Determine the (x, y) coordinate at the center of the cell enclosing the given text.  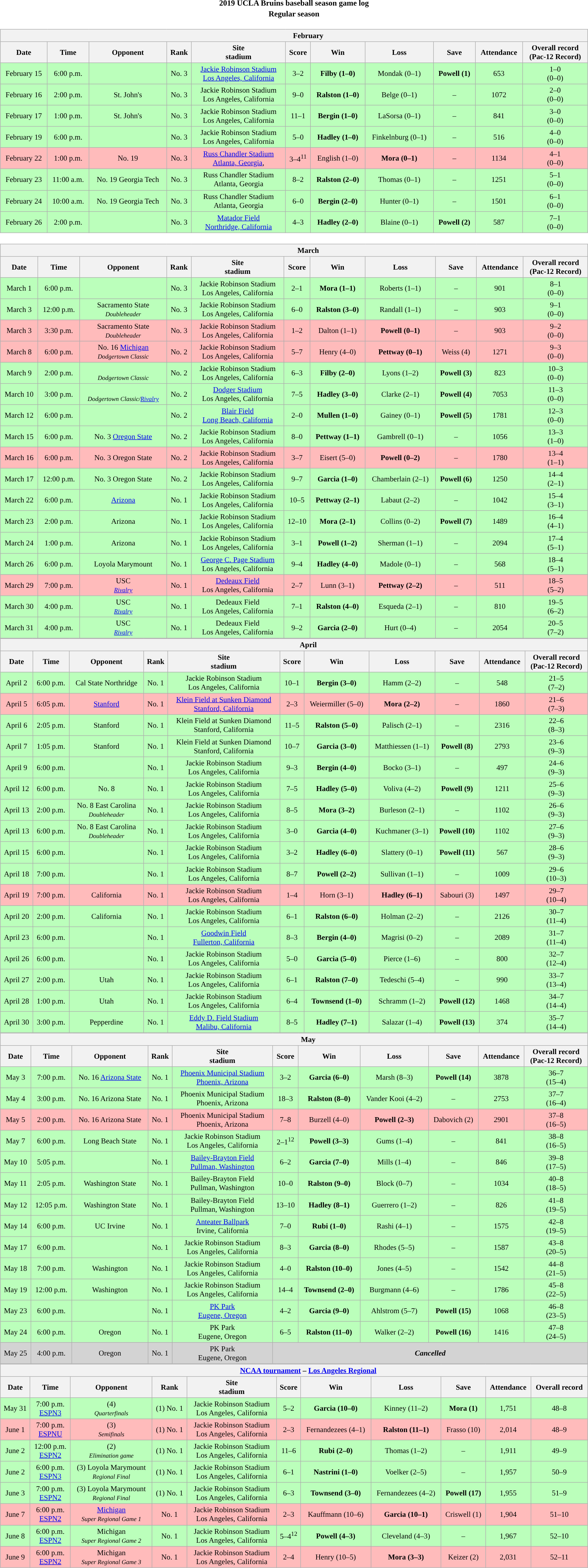
29–6 (10–3) (556, 873)
Powell (15) (453, 1311)
Garcia (3–0) (337, 746)
51–9 (559, 1493)
6–4 (292, 1001)
Henry (4–0) (338, 352)
May 12 (16, 1204)
13–4 (1–1) (556, 458)
3–0 (292, 831)
Sullivan (1–1) (402, 873)
12:00 p.m.ESPN2 (51, 1451)
March 1 (19, 288)
Garcia (8–0) (329, 1247)
April 28 (16, 1001)
Weiss (4) (456, 352)
Dodgertown Classic/Rivalry (123, 394)
2,014 (508, 1430)
June 3 (15, 1493)
Lyons (1–2) (400, 373)
35–7 (14–4) (556, 1022)
1056 (500, 437)
823 (500, 373)
March 17 (19, 479)
14–4 (285, 1289)
April 6 (16, 725)
Powell (12) (457, 1001)
10–0 (285, 1183)
2094 (500, 542)
Pettway (2–1) (338, 500)
1575 (501, 1226)
Henry (10–5) (336, 1557)
26–6 (9–3) (556, 810)
11–5 (292, 725)
7–8 (285, 1120)
Sherman (1–1) (400, 542)
810 (500, 606)
Frasso (10) (463, 1430)
April 9 (16, 768)
9–1 (0–0) (556, 309)
1211 (502, 789)
Thomas (0–1) (399, 179)
Dodger StadiumLos Angeles, California (238, 394)
April 27 (16, 980)
April 18 (16, 873)
Gums (1–4) (394, 1141)
6–2 (285, 1162)
Long Beach State (110, 1141)
48–8 (559, 1408)
2–0 (297, 415)
March 16 (19, 458)
1501 (499, 201)
May 4 (16, 1099)
MichiganSuper Regional Game 1 (112, 1514)
Holman (2–2) (402, 916)
497 (502, 768)
6–5 (285, 1332)
March 15 (19, 437)
14–4 (2–1) (556, 479)
Garcia (9–0) (329, 1311)
1,911 (508, 1451)
Dodgertown Classic (123, 373)
April 5 (16, 704)
February 16 (24, 95)
No. 8 (106, 789)
Mora (1–1) (338, 288)
June 9 (15, 1557)
Ralston (1–0) (338, 95)
Loyola Marymount (123, 564)
1009 (502, 873)
Powell (4–3) (336, 1535)
April 15 (16, 852)
March 8 (19, 352)
March 24 (19, 542)
6:05 p.m. (51, 704)
6:00 p.m.ESPN3 (51, 1472)
2–7 (297, 585)
Matador FieldNorthridge, California (239, 222)
7–0 (285, 1226)
2089 (502, 937)
16–4 (4–1) (556, 521)
9–0 (298, 95)
1–0(0–0) (555, 74)
10–1 (292, 683)
846 (501, 1162)
4–2 (285, 1311)
Garcia (2–0) (338, 627)
901 (500, 288)
NCAA tournament – Los Angeles Regional (294, 1370)
Hadley (8–1) (329, 1204)
Magrisi (0–2) (402, 937)
March 23 (19, 521)
567 (502, 852)
April 23 (16, 937)
8–7 (292, 873)
Rhodes (5–5) (394, 1247)
2054 (500, 627)
March 31 (19, 627)
Madole (0–1) (400, 564)
LaSorsa (0–1) (399, 116)
May 17 (16, 1247)
Voliva (4–2) (402, 789)
Townsend (1–0) (337, 1001)
Esqueda (2–1) (400, 606)
Garcia (10–0) (336, 1408)
Matthiessen (1–1) (402, 746)
Walker (2–2) (394, 1332)
(4) Quarterfinals (112, 1408)
February 26 (24, 222)
13–3 (1–0) (556, 437)
1–4 (292, 895)
February 24 (24, 201)
2–1 (297, 288)
19–5 (6–2) (556, 606)
Criswell (1) (463, 1514)
5–1 (0–0) (555, 179)
No. 19 (128, 158)
Vander Kooi (4–2) (394, 1099)
May 10 (16, 1162)
Belge (0–1) (399, 95)
50–9 (559, 1472)
Pettway (0–1) (400, 352)
Finkelnburg (0–1) (399, 137)
Hurt (0–4) (400, 627)
10–5 (297, 500)
Ralston (8–0) (329, 1099)
1489 (500, 521)
Ralston (4–0) (338, 606)
1780 (500, 458)
Palisch (2–1) (402, 725)
Dalton (1–1) (338, 330)
374 (502, 1022)
42–8 (19–5) (556, 1226)
Rashi (4–1) (394, 1226)
32–7 (12–4) (556, 958)
Ralston (7–0) (337, 980)
Mora (0–1) (399, 158)
Garcia (10–1) (406, 1514)
Hadley (7–1) (337, 1022)
1497 (502, 895)
18–4 (5–1) (556, 564)
Jones (4–5) (394, 1268)
Powell (7) (456, 521)
Bergin (3–0) (337, 683)
Collins (0–2) (400, 521)
7053 (500, 394)
Nastrini (1–0) (336, 1472)
(3) Semifinals (112, 1430)
1068 (501, 1311)
May 3 (16, 1077)
March 12 (19, 415)
George C. Page StadiumLos Angeles, California (238, 564)
Pepperdine (106, 1022)
1034 (501, 1183)
9–2 (297, 627)
12–3 (0–0) (556, 415)
Garcia (6–0) (329, 1077)
Hunter (0–1) (399, 201)
3:30 p.m. (59, 330)
Kinney (11–2) (406, 1408)
March 22 (19, 500)
Ahlstrom (5–7) (394, 1311)
34–7 (14–4) (556, 1001)
MichiganSuper Regional Game 2 (112, 1535)
Hadley (4–0) (338, 564)
Powell (5) (456, 415)
3–7 (297, 458)
10:00 a.m. (68, 201)
Randall (1–1) (400, 309)
22–6 (8–3) (556, 725)
1072 (499, 95)
(2) Elimination game (112, 1451)
Lunn (3–1) (338, 585)
May 19 (16, 1289)
Cleveland (4–3) (406, 1535)
April 30 (16, 1022)
1,967 (508, 1535)
1468 (502, 1001)
February 19 (24, 137)
March 26 (19, 564)
24–6 (9–3) (556, 768)
1,904 (508, 1514)
No. 16 MichiganDodgertown Classic (123, 352)
May 31 (15, 1408)
2126 (502, 916)
Rubi (2–0) (336, 1451)
8–0 (297, 437)
1781 (500, 415)
Burzell (4–0) (329, 1120)
5–7 (297, 352)
February 15 (24, 74)
11–1 (298, 116)
Goodwin FieldFullerton, California (224, 937)
June 1 (15, 1430)
Slattery (0–1) (402, 852)
Powell (2–3) (394, 1120)
Garcia (7–0) (329, 1162)
2753 (501, 1099)
Powell (16) (453, 1332)
April 2 (16, 683)
12:05 p.m. (51, 1204)
587 (499, 222)
37–7 (16–4) (556, 1099)
Eddy D. Field StadiumMalibu, California (224, 1022)
Hadley (2–0) (338, 222)
Labaut (2–2) (400, 500)
May 7 (16, 1141)
Townsend (2–0) (329, 1289)
Weiermiller (5–0) (337, 704)
44–8 (21–5) (556, 1268)
Gainey (0–1) (400, 415)
February 23 (24, 179)
Powell (11) (457, 852)
7:00 p.m.ESPNU (51, 1430)
Pierce (1–6) (402, 958)
Ralston (3–0) (338, 309)
April 12 (16, 789)
Mills (1–4) (394, 1162)
43–8 (20–5) (556, 1247)
Powell (0–2) (400, 458)
June 7 (15, 1514)
Keizer (2) (463, 1557)
Garcia (1–0) (338, 479)
Hadley (3–0) (338, 394)
1042 (500, 500)
1,957 (508, 1472)
33–7 (13–4) (556, 980)
Ralston (9–0) (329, 1183)
May 18 (16, 1268)
April (294, 645)
Garcia (5–0) (337, 958)
Mora (2–1) (338, 521)
1,751 (508, 1408)
March 29 (19, 585)
40–8 (18–5) (556, 1183)
11–6 (289, 1451)
31–7 (11–4) (556, 937)
5–412 (289, 1535)
29–7 (10–4) (556, 895)
8–2 (298, 179)
5:05 p.m. (51, 1162)
Schramm (1–2) (402, 1001)
10–7 (292, 746)
Overall record (559, 1387)
1542 (501, 1268)
Mora (3–2) (337, 810)
1–2 (297, 330)
April 7 (16, 746)
Cal State Northridge (106, 683)
Mora (3–3) (406, 1557)
11:00 a.m. (68, 179)
9–2 (0–0) (556, 330)
8–1 (0–0) (556, 288)
7:00 p.m.ESPN3 (51, 1408)
Bergin (1–0) (338, 116)
4–1 (0–0) (555, 158)
Mullen (1–0) (338, 415)
6–1 (0–0) (555, 201)
10–3 (0–0) (556, 373)
4–3 (298, 222)
Powell (6) (456, 479)
7–1 (0–0) (555, 222)
49–9 (559, 1451)
30–7 (11–4) (556, 916)
Pettway (1–1) (338, 437)
52–11 (559, 1557)
Powell (10) (457, 831)
Anteater BallparkIrvine, California (222, 1226)
4–0 (285, 1268)
Voelker (2–5) (406, 1472)
Salazar (1–4) (402, 1022)
Thomas (1–2) (406, 1451)
Powell (1–2) (338, 542)
May 24 (16, 1332)
3–411 (298, 158)
Powell (1) (454, 74)
13–10 (285, 1204)
May 23 (16, 1311)
Powell (0–1) (400, 330)
Chamberlain (2–1) (400, 479)
Powell (4) (456, 394)
Ralston (11–1) (406, 1430)
9–4 (297, 564)
MichiganSuper Regional Game 3 (112, 1557)
May 11 (16, 1183)
21–6 (7–3) (556, 704)
Hadley (6–0) (337, 852)
38–8 (16–5) (556, 1141)
826 (501, 1204)
February (294, 35)
Hadley (6–1) (402, 895)
1860 (502, 704)
Bocko (3–1) (402, 768)
7:00 p.m.ESPN2 (51, 1493)
Powell (3) (456, 373)
1250 (500, 479)
Blair FieldLong Beach, California (238, 415)
17–4 (5–1) (556, 542)
May (294, 1039)
Marsh (8–3) (394, 1077)
Powell (2–2) (337, 873)
Roberts (1–1) (400, 288)
990 (502, 980)
Hamm (2–2) (402, 683)
1251 (499, 179)
Sabouri (3) (457, 895)
Filby (1–0) (338, 74)
Powell (3–3) (329, 1141)
March (294, 250)
UC Irvine (110, 1226)
Russ Chandler StadiumAtlanta, Georgia, (239, 158)
2–112 (285, 1141)
37–8 (16–5) (556, 1120)
3–1 (297, 542)
Pettway (2–2) (400, 585)
36–7 (15–4) (556, 1077)
Hadley (1–0) (338, 137)
Bergin (2–0) (338, 201)
February 22 (24, 158)
Powell (2) (454, 222)
April 20 (16, 916)
46–8 (23–5) (556, 1311)
800 (502, 958)
February 17 (24, 116)
18–5 (5–2) (556, 585)
Powell (9) (457, 789)
48–9 (559, 1430)
2–4 (289, 1557)
Burleson (2–1) (402, 810)
Mondak (0–1) (399, 74)
4–0 (0–0) (555, 137)
Horn (3–1) (337, 895)
Ralston (6–0) (337, 916)
Powell (8) (457, 746)
Block (0–7) (394, 1183)
Garcia (4–0) (337, 831)
653 (499, 74)
2316 (502, 725)
March 30 (19, 606)
Burgmann (4–6) (394, 1289)
Clarke (2–1) (400, 394)
Blaine (0–1) (399, 222)
7–1 (297, 606)
May 25 (16, 1353)
April 26 (16, 958)
516 (499, 137)
39–8 (17–5) (556, 1162)
5–2 (289, 1408)
568 (500, 564)
11–3 (0–0) (556, 394)
May 5 (16, 1120)
2793 (502, 746)
Mora (1) (463, 1408)
English (1–0) (338, 158)
Fernandezees (4–2) (406, 1493)
Tedeschi (5–4) (402, 980)
1,955 (508, 1493)
May 14 (16, 1226)
Filby (2–0) (338, 373)
41–8 (19–5) (556, 1204)
28–6 (9–3) (556, 852)
Rubi (1–0) (329, 1226)
45–8 (22–5) (556, 1289)
Dabovich (2) (453, 1120)
15–4 (3–1) (556, 500)
23–6 (9–3) (556, 746)
9–3 (292, 768)
52–10 (559, 1535)
3878 (501, 1077)
June 8 (15, 1535)
Cancelled (430, 1353)
25–6 (9–3) (556, 789)
Hadley (5–0) (337, 789)
Powell (17) (463, 1493)
1134 (499, 158)
Mora (2–2) (402, 704)
Powell (13) (457, 1022)
Townsend (3–0) (336, 1493)
March 10 (19, 394)
Kuchmaner (3–1) (402, 831)
1:05 p.m. (51, 746)
1587 (501, 1247)
20–5 (7–2) (556, 627)
1271 (500, 352)
Fernandezees (4–1) (336, 1430)
Ralston (5–0) (337, 725)
Eisert (5–0) (338, 458)
Powell (14) (453, 1077)
Kauffmann (10–6) (336, 1514)
Gambrell (0–1) (400, 437)
Ralston (11–0) (329, 1332)
2,031 (508, 1557)
18–3 (285, 1099)
1416 (501, 1332)
51–10 (559, 1514)
March 9 (19, 373)
2901 (501, 1120)
2–0(0–0) (555, 95)
511 (500, 585)
1786 (501, 1289)
27–6 (9–3) (556, 831)
3–0(0–0) (555, 116)
9–7 (297, 479)
47–8 (24–5) (556, 1332)
Guerrero (1–2) (394, 1204)
Ralston (2–0) (338, 179)
9–3 (0–0) (556, 352)
21–5 (7–2) (556, 683)
April 19 (16, 895)
Ralston (10–0) (329, 1268)
548 (502, 683)
12–10 (297, 521)
